Pinpoint the cell where the given text exists, returning its [X, Y] midpoint coordinate. 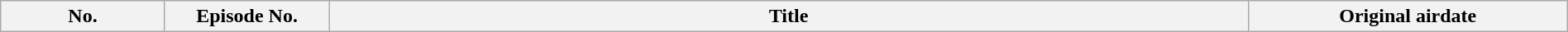
Original airdate [1408, 16]
Title [789, 16]
No. [83, 16]
Episode No. [246, 16]
